Locate the cell with the specified text and output its [X, Y] center coordinate. 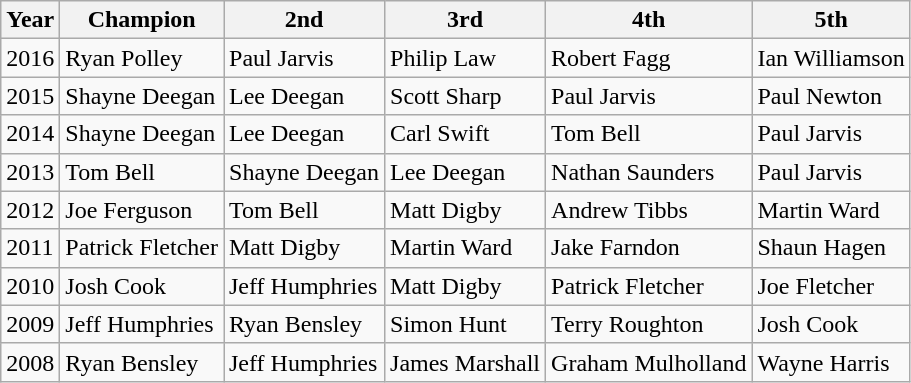
James Marshall [466, 362]
2016 [30, 58]
Joe Fletcher [831, 286]
Year [30, 20]
2010 [30, 286]
Jake Farndon [649, 248]
5th [831, 20]
2014 [30, 134]
Ryan Polley [142, 58]
Robert Fagg [649, 58]
2012 [30, 210]
Shaun Hagen [831, 248]
2011 [30, 248]
Scott Sharp [466, 96]
Wayne Harris [831, 362]
2nd [304, 20]
Joe Ferguson [142, 210]
2008 [30, 362]
2009 [30, 324]
2015 [30, 96]
Carl Swift [466, 134]
Nathan Saunders [649, 172]
Graham Mulholland [649, 362]
Simon Hunt [466, 324]
2013 [30, 172]
Paul Newton [831, 96]
Andrew Tibbs [649, 210]
Ian Williamson [831, 58]
4th [649, 20]
3rd [466, 20]
Terry Roughton [649, 324]
Champion [142, 20]
Philip Law [466, 58]
